For the text-containing cell, return its midpoint in [x, y] coordinate format. 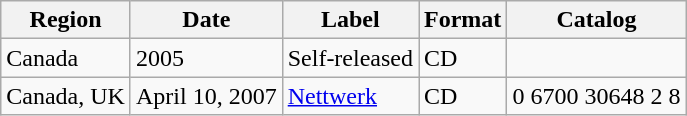
Canada [66, 58]
Label [350, 20]
Format [463, 20]
Self-released [350, 58]
Canada, UK [66, 96]
Catalog [596, 20]
April 10, 2007 [206, 96]
Nettwerk [350, 96]
Date [206, 20]
Region [66, 20]
2005 [206, 58]
0 6700 30648 2 8 [596, 96]
